Output the (x, y) coordinate of the center of the cell containing the given text.  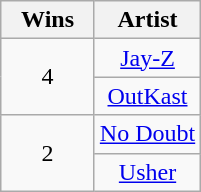
Wins (48, 20)
OutKast (147, 96)
Artist (147, 20)
2 (48, 153)
Jay-Z (147, 58)
No Doubt (147, 134)
4 (48, 77)
Usher (147, 172)
